Determine the (X, Y) coordinate at the center of the cell enclosing the given text.  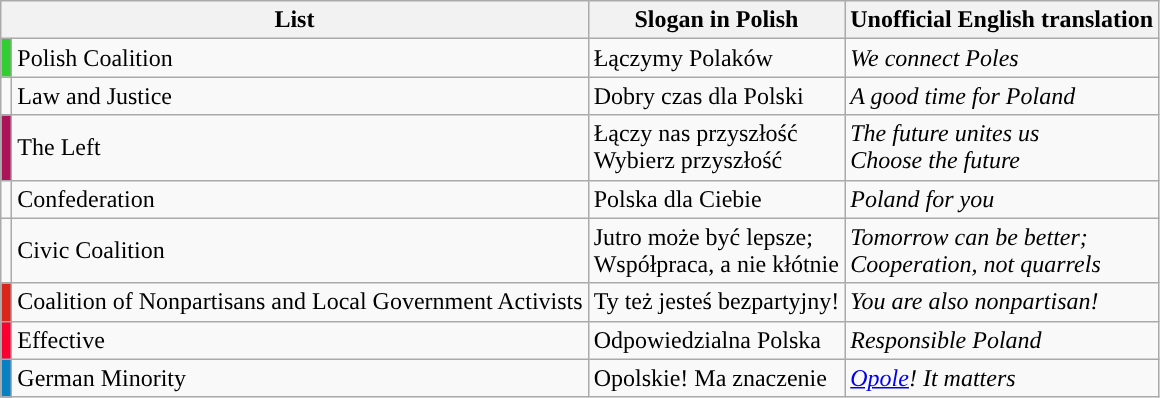
Opole! It matters (1002, 378)
Responsible Poland (1002, 340)
A good time for Poland (1002, 96)
Odpowiedzialna Polska (716, 340)
Coalition of Nonpartisans and Local Government Activists (300, 302)
Opolskie! Ma znaczenie (716, 378)
The Left (300, 148)
Confederation (300, 199)
Łączymy Polaków (716, 58)
Polish Coalition (300, 58)
Effective (300, 340)
Jutro może być lepsze;Współpraca, a nie kłótnie (716, 250)
Civic Coalition (300, 250)
Polska dla Ciebie (716, 199)
Unofficial English translation (1002, 20)
Ty też jesteś bezpartyjny! (716, 302)
Łączy nas przyszłośćWybierz przyszłość (716, 148)
The future unites usChoose the future (1002, 148)
You are also nonpartisan! (1002, 302)
Poland for you (1002, 199)
Law and Justice (300, 96)
German Minority (300, 378)
Tomorrow can be better;Cooperation, not quarrels (1002, 250)
We connect Poles (1002, 58)
List (294, 20)
Slogan in Polish (716, 20)
Dobry czas dla Polski (716, 96)
